Detect which cell encompasses the target text, then output its (x, y) center coordinate. 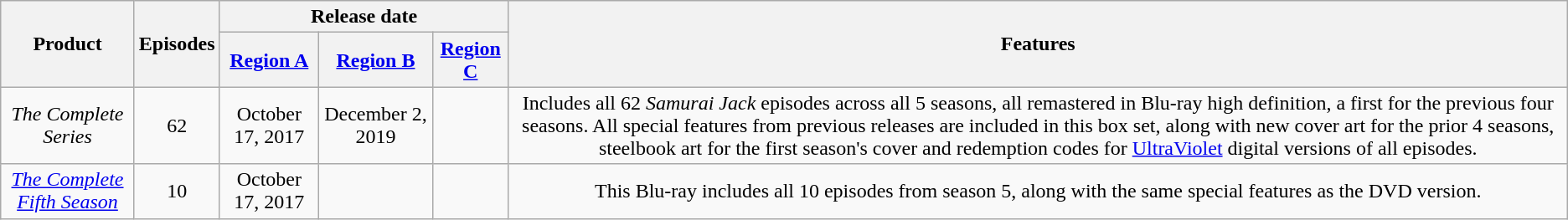
Features (1038, 43)
This Blu-ray includes all 10 episodes from season 5, along with the same special features as the DVD version. (1038, 191)
Product (68, 43)
December 2, 2019 (376, 125)
Episodes (177, 43)
Region B (376, 60)
The Complete Series (68, 125)
Region A (269, 60)
The Complete Fifth Season (68, 191)
Region C (471, 60)
Release date (364, 17)
62 (177, 125)
10 (177, 191)
